Identify which cell holds the provided text, then report its (X, Y) central coordinate. 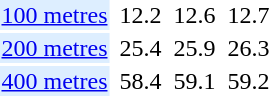
25.9 (194, 48)
59.1 (194, 81)
58.4 (140, 81)
200 metres (54, 48)
12.2 (140, 15)
25.4 (140, 48)
12.6 (194, 15)
400 metres (54, 81)
100 metres (54, 15)
